Return (x, y) of the center of cell containing provided text 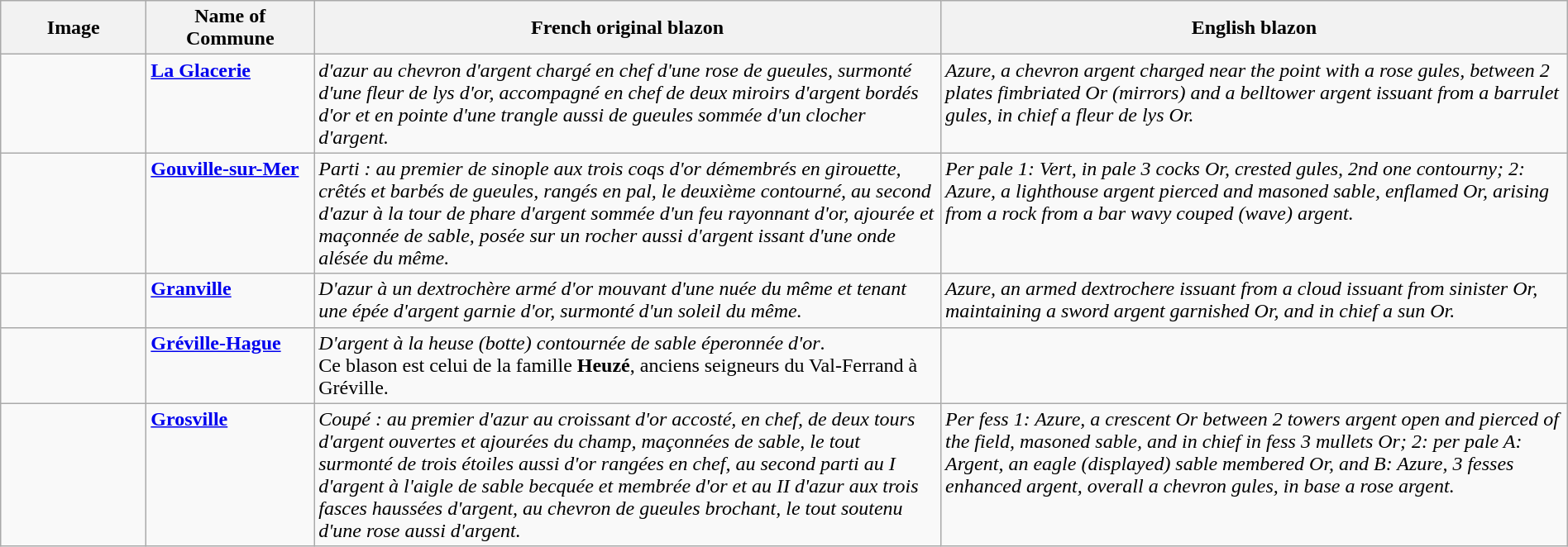
Azure, an armed dextrochere issuant from a cloud issuant from sinister Or, maintaining a sword argent garnished Or, and in chief a sun Or. (1254, 301)
English blazon (1254, 28)
French original blazon (628, 28)
Image (74, 28)
Granville (230, 301)
D'azur à un dextrochère armé d'or mouvant d'une nuée du même et tenant une épée d'argent garnie d'or, surmonté d'un soleil du même. (628, 301)
La Glacerie (230, 104)
Gouville-sur-Mer (230, 213)
Grosville (230, 474)
D'argent à la heuse (botte) contournée de sable éperonnée d'or.Ce blason est celui de la famille Heuzé, anciens seigneurs du Val-Ferrand à Gréville. (628, 365)
Gréville-Hague (230, 365)
Name of Commune (230, 28)
